Detect which cell encompasses the target text, then output its [x, y] center coordinate. 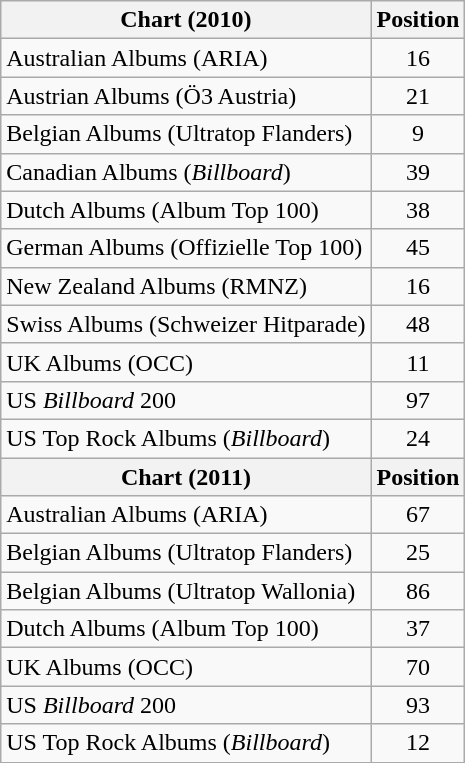
Canadian Albums (Billboard) [186, 172]
12 [418, 743]
Chart (2010) [186, 20]
21 [418, 96]
11 [418, 362]
24 [418, 438]
39 [418, 172]
86 [418, 591]
New Zealand Albums (RMNZ) [186, 286]
48 [418, 324]
37 [418, 629]
97 [418, 400]
93 [418, 705]
25 [418, 553]
Chart (2011) [186, 477]
Belgian Albums (Ultratop Wallonia) [186, 591]
45 [418, 248]
70 [418, 667]
Swiss Albums (Schweizer Hitparade) [186, 324]
38 [418, 210]
German Albums (Offizielle Top 100) [186, 248]
Austrian Albums (Ö3 Austria) [186, 96]
67 [418, 515]
9 [418, 134]
